Return (X, Y) of the center of cell containing provided text 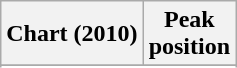
Peakposition (189, 34)
Chart (2010) (72, 34)
